For the text-containing cell, return its midpoint in [X, Y] coordinate format. 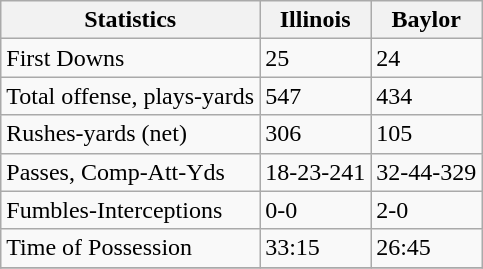
306 [316, 134]
25 [316, 58]
Fumbles-Interceptions [130, 210]
First Downs [130, 58]
24 [426, 58]
Total offense, plays-yards [130, 96]
105 [426, 134]
Illinois [316, 20]
Rushes-yards (net) [130, 134]
Time of Possession [130, 248]
2-0 [426, 210]
547 [316, 96]
26:45 [426, 248]
33:15 [316, 248]
Passes, Comp-Att-Yds [130, 172]
Baylor [426, 20]
0-0 [316, 210]
434 [426, 96]
32-44-329 [426, 172]
18-23-241 [316, 172]
Statistics [130, 20]
